Find where the given text appears and provide that cell's center as [x, y] coordinate. 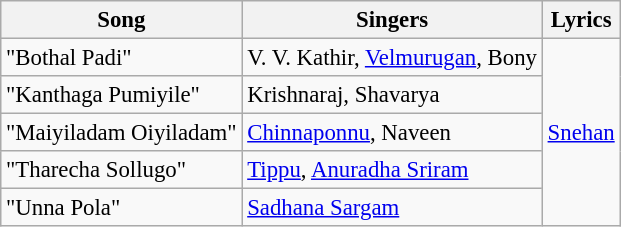
Singers [392, 20]
Chinnaponnu, Naveen [392, 133]
Lyrics [581, 20]
Sadhana Sargam [392, 208]
V. V. Kathir, Velmurugan, Bony [392, 58]
"Bothal Padi" [122, 58]
"Kanthaga Pumiyile" [122, 95]
Krishnaraj, Shavarya [392, 95]
Tippu, Anuradha Sriram [392, 170]
"Tharecha Sollugo" [122, 170]
Song [122, 20]
"Unna Pola" [122, 208]
Snehan [581, 133]
"Maiyiladam Oiyiladam" [122, 133]
